Detect which cell encompasses the target text, then output its (x, y) center coordinate. 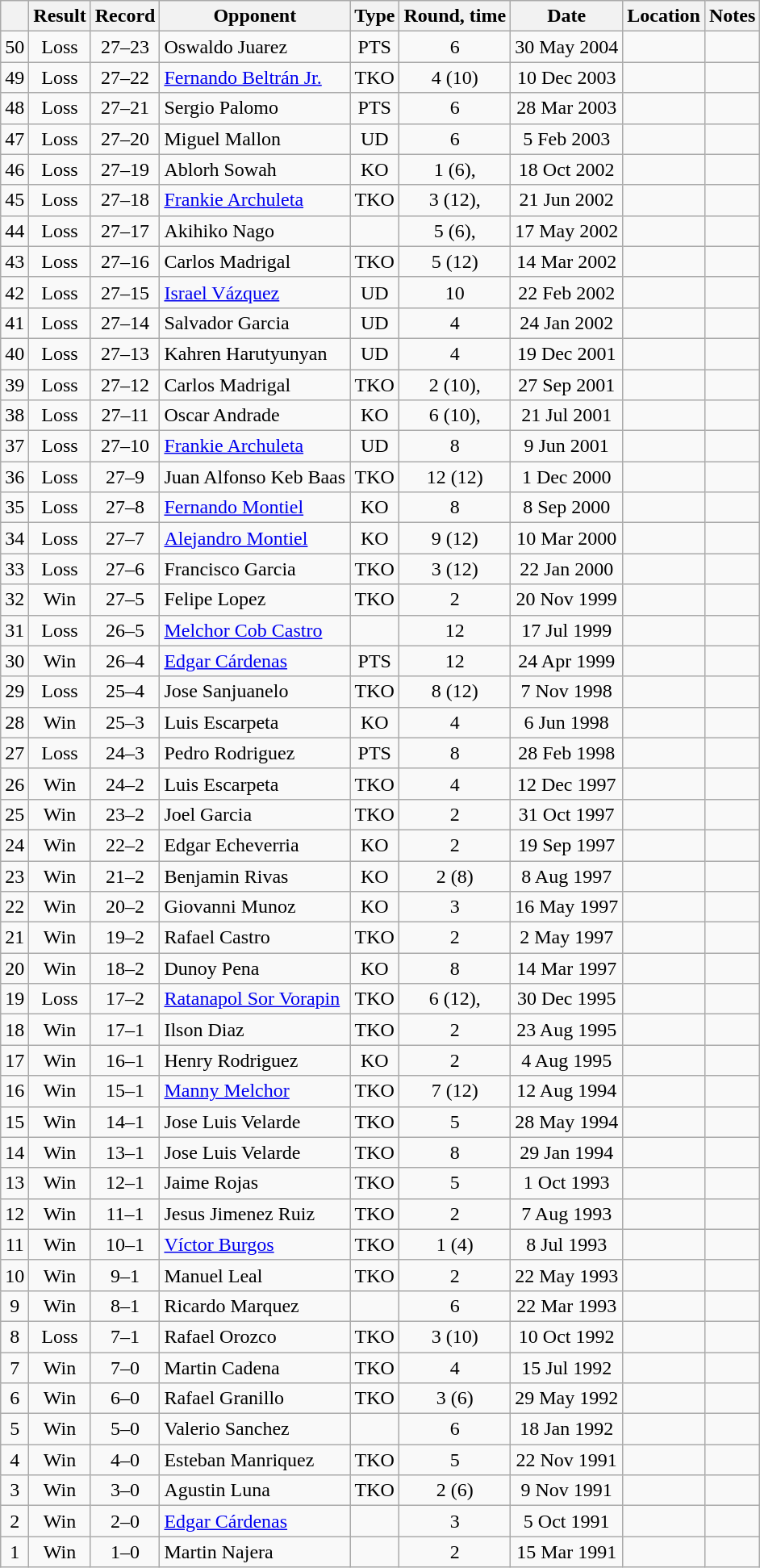
5–0 (125, 1429)
Martin Cadena (255, 1368)
20–2 (125, 907)
27–20 (125, 139)
21 Jul 2001 (566, 416)
Result (60, 16)
50 (15, 47)
31 Oct 1997 (566, 814)
13–1 (125, 1152)
41 (15, 323)
25 (15, 814)
Ricardo Marquez (255, 1306)
2 (10), (455, 385)
11 (15, 1244)
Giovanni Munoz (255, 907)
Jose Sanjuanelo (255, 692)
3 (10) (455, 1336)
38 (15, 416)
13 (15, 1183)
6–0 (125, 1399)
27–13 (125, 353)
35 (15, 508)
27 Sep 2001 (566, 385)
Edgar Echeverria (255, 845)
Notes (732, 16)
18 Oct 2002 (566, 169)
19 Sep 1997 (566, 845)
14 Mar 1997 (566, 968)
7 (12) (455, 1091)
30 May 2004 (566, 47)
22 May 1993 (566, 1275)
Fernando Montiel (255, 508)
43 (15, 261)
22 Jan 2000 (566, 569)
10 Dec 2003 (566, 77)
Melchor Cob Castro (255, 630)
2 (8) (455, 876)
7 Aug 1993 (566, 1214)
4 (10) (455, 77)
30 (15, 661)
15 Mar 1991 (566, 1552)
Dunoy Pena (255, 968)
2–0 (125, 1521)
27 (15, 753)
17–2 (125, 999)
8 (12) (455, 692)
6 (12), (455, 999)
18 Jan 1992 (566, 1429)
Opponent (255, 16)
1 Oct 1993 (566, 1183)
21–2 (125, 876)
42 (15, 292)
24 Apr 1999 (566, 661)
Joel Garcia (255, 814)
32 (15, 600)
Type (374, 16)
5 Oct 1991 (566, 1521)
18 (15, 1030)
47 (15, 139)
26 (15, 784)
40 (15, 353)
33 (15, 569)
Date (566, 16)
5 (6), (455, 231)
4 Aug 1995 (566, 1060)
27–22 (125, 77)
2 May 1997 (566, 938)
Ratanapol Sor Vorapin (255, 999)
Akihiko Nago (255, 231)
22 (15, 907)
23–2 (125, 814)
19 Dec 2001 (566, 353)
10 Mar 2000 (566, 538)
28 May 1994 (566, 1122)
16 May 1997 (566, 907)
20 (15, 968)
9 (15, 1306)
17–1 (125, 1030)
8 Jul 1993 (566, 1244)
24 Jan 2002 (566, 323)
8 Aug 1997 (566, 876)
Kahren Harutyunyan (255, 353)
17 Jul 1999 (566, 630)
27–11 (125, 416)
Fernando Beltrán Jr. (255, 77)
4–0 (125, 1460)
17 (15, 1060)
Record (125, 16)
17 May 2002 (566, 231)
34 (15, 538)
22 Mar 1993 (566, 1306)
27–5 (125, 600)
Alejandro Montiel (255, 538)
9 Jun 2001 (566, 446)
3 (12) (455, 569)
Jesus Jimenez Ruiz (255, 1214)
Felipe Lopez (255, 600)
27–18 (125, 200)
3 (12), (455, 200)
Ablorh Sowah (255, 169)
28 (15, 722)
22 Nov 1991 (566, 1460)
9 (12) (455, 538)
Miguel Mallon (255, 139)
3–0 (125, 1491)
27–10 (125, 446)
27–17 (125, 231)
39 (15, 385)
11–1 (125, 1214)
Pedro Rodriguez (255, 753)
23 Aug 1995 (566, 1030)
37 (15, 446)
12 Aug 1994 (566, 1091)
25–3 (125, 722)
8 Sep 2000 (566, 508)
21 (15, 938)
19–2 (125, 938)
2 (6) (455, 1491)
29 (15, 692)
48 (15, 108)
16–1 (125, 1060)
Rafael Castro (255, 938)
27–6 (125, 569)
31 (15, 630)
14 (15, 1152)
29 Jan 1994 (566, 1152)
9 Nov 1991 (566, 1491)
15–1 (125, 1091)
8–1 (125, 1306)
9–1 (125, 1275)
28 Feb 1998 (566, 753)
Manuel Leal (255, 1275)
24–3 (125, 753)
Agustin Luna (255, 1491)
Benjamin Rivas (255, 876)
12–1 (125, 1183)
44 (15, 231)
27–19 (125, 169)
16 (15, 1091)
24 (15, 845)
15 Jul 1992 (566, 1368)
Jaime Rojas (255, 1183)
14–1 (125, 1122)
26–4 (125, 661)
Valerio Sanchez (255, 1429)
Henry Rodriguez (255, 1060)
45 (15, 200)
5 Feb 2003 (566, 139)
23 (15, 876)
27–12 (125, 385)
Víctor Burgos (255, 1244)
Sergio Palomo (255, 108)
28 Mar 2003 (566, 108)
Location (664, 16)
7 Nov 1998 (566, 692)
Martin Najera (255, 1552)
46 (15, 169)
19 (15, 999)
27–21 (125, 108)
1–0 (125, 1552)
27–8 (125, 508)
29 May 1992 (566, 1399)
12 (12) (455, 477)
27–15 (125, 292)
Francisco Garcia (255, 569)
7–0 (125, 1368)
1 (6), (455, 169)
36 (15, 477)
Salvador Garcia (255, 323)
27–14 (125, 323)
27–23 (125, 47)
Oscar Andrade (255, 416)
10–1 (125, 1244)
5 (12) (455, 261)
Rafael Granillo (255, 1399)
1 (4) (455, 1244)
10 Oct 1992 (566, 1336)
27–9 (125, 477)
18–2 (125, 968)
21 Jun 2002 (566, 200)
3 (6) (455, 1399)
24–2 (125, 784)
Israel Vázquez (255, 292)
27–7 (125, 538)
Round, time (455, 16)
Rafael Orozco (255, 1336)
15 (15, 1122)
30 Dec 1995 (566, 999)
Ilson Diaz (255, 1030)
22 Feb 2002 (566, 292)
Juan Alfonso Keb Baas (255, 477)
25–4 (125, 692)
27–16 (125, 261)
Oswaldo Juarez (255, 47)
Manny Melchor (255, 1091)
26–5 (125, 630)
14 Mar 2002 (566, 261)
1 (15, 1552)
6 (10), (455, 416)
12 Dec 1997 (566, 784)
22–2 (125, 845)
6 Jun 1998 (566, 722)
7 (15, 1368)
49 (15, 77)
Esteban Manriquez (255, 1460)
1 Dec 2000 (566, 477)
7–1 (125, 1336)
20 Nov 1999 (566, 600)
